Extract the (X, Y) coordinate from the center of the cell holding the provided text.  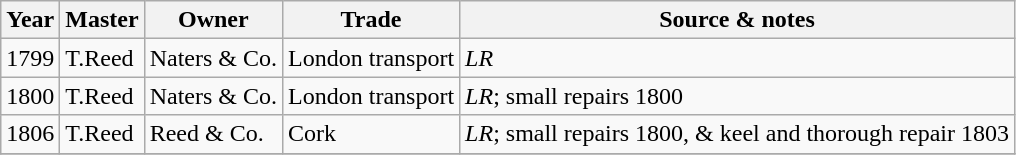
Cork (372, 134)
Year (30, 20)
LR (738, 58)
LR; small repairs 1800, & keel and thorough repair 1803 (738, 134)
1800 (30, 96)
Owner (213, 20)
Master (102, 20)
LR; small repairs 1800 (738, 96)
Trade (372, 20)
Reed & Co. (213, 134)
1799 (30, 58)
1806 (30, 134)
Source & notes (738, 20)
